Return the [X, Y] coordinate for the center point of the cell that contains the specified text.  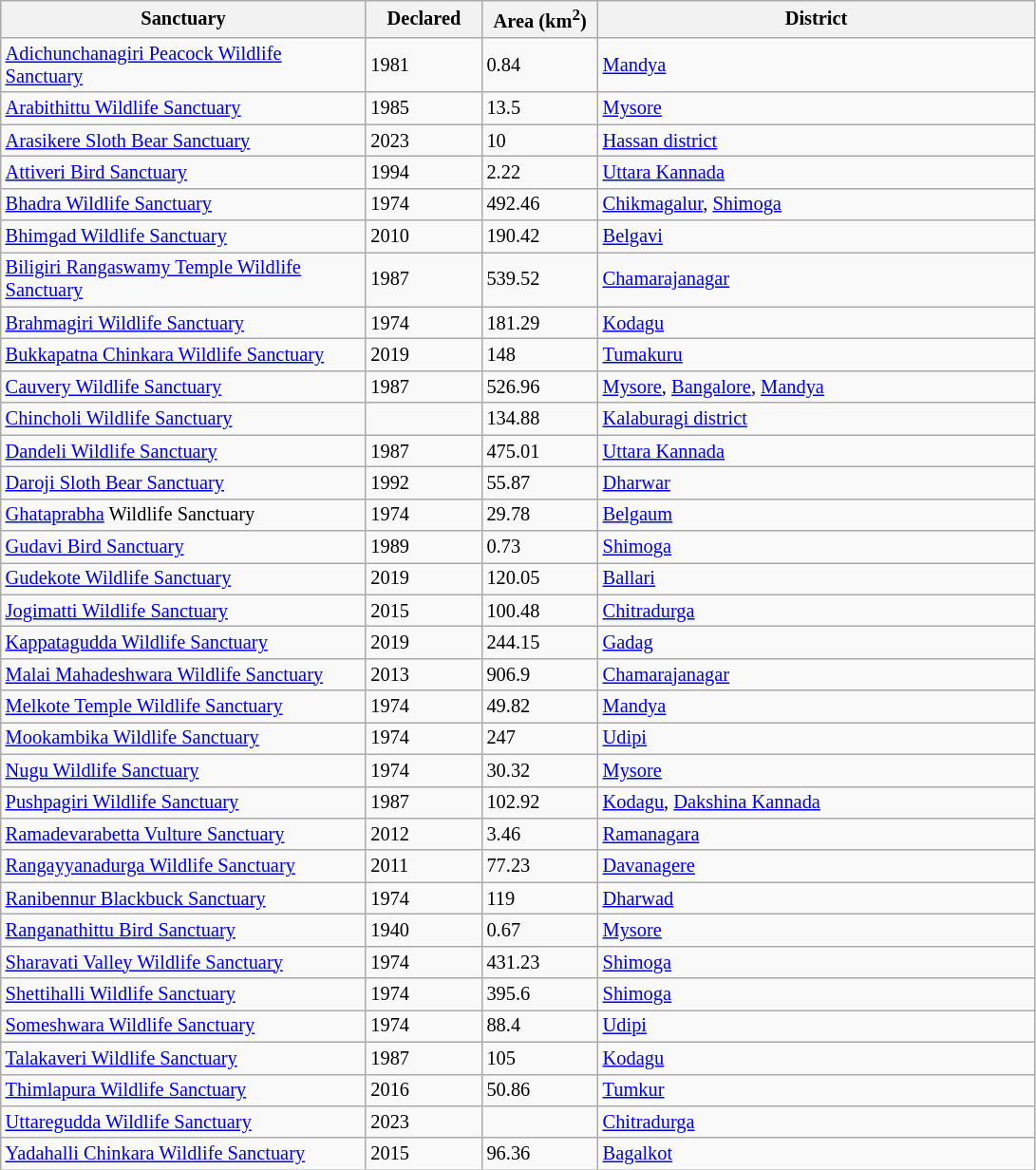
102.92 [540, 802]
539.52 [540, 279]
Tumkur [817, 1090]
Adichunchanagiri Peacock Wildlife Sanctuary [184, 65]
Arabithittu Wildlife Sanctuary [184, 108]
Ghataprabha Wildlife Sanctuary [184, 515]
Cauvery Wildlife Sanctuary [184, 387]
Jogimatti Wildlife Sanctuary [184, 611]
Arasikere Sloth Bear Sanctuary [184, 141]
475.01 [540, 451]
Dharwad [817, 898]
100.48 [540, 611]
Daroji Sloth Bear Sanctuary [184, 482]
526.96 [540, 387]
50.86 [540, 1090]
10 [540, 141]
Dharwar [817, 482]
1989 [424, 546]
Gudavi Bird Sanctuary [184, 546]
0.67 [540, 930]
Pushpagiri Wildlife Sanctuary [184, 802]
190.42 [540, 236]
Rangayyanadurga Wildlife Sanctuary [184, 866]
Attiveri Bird Sanctuary [184, 172]
Ranganathittu Bird Sanctuary [184, 930]
Hassan district [817, 141]
Area (km2) [540, 19]
Ballari [817, 578]
0.84 [540, 65]
Nugu Wildlife Sanctuary [184, 770]
2.22 [540, 172]
Belgavi [817, 236]
29.78 [540, 515]
Sanctuary [184, 19]
Mookambika Wildlife Sanctuary [184, 738]
96.36 [540, 1154]
431.23 [540, 962]
Melkote Temple Wildlife Sanctuary [184, 707]
2013 [424, 674]
Kodagu, Dakshina Kannada [817, 802]
181.29 [540, 323]
Kappatagudda Wildlife Sanctuary [184, 642]
13.5 [540, 108]
Chikmagalur, Shimoga [817, 204]
3.46 [540, 834]
395.6 [540, 994]
49.82 [540, 707]
Yadahalli Chinkara Wildlife Sanctuary [184, 1154]
1992 [424, 482]
Declared [424, 19]
244.15 [540, 642]
Gudekote Wildlife Sanctuary [184, 578]
1981 [424, 65]
Tumakuru [817, 355]
134.88 [540, 419]
120.05 [540, 578]
105 [540, 1058]
Bagalkot [817, 1154]
Brahmagiri Wildlife Sanctuary [184, 323]
77.23 [540, 866]
247 [540, 738]
119 [540, 898]
Davanagere [817, 866]
2012 [424, 834]
Malai Mahadeshwara Wildlife Sanctuary [184, 674]
Gadag [817, 642]
Shettihalli Wildlife Sanctuary [184, 994]
Biligiri Rangaswamy Temple Wildlife Sanctuary [184, 279]
Bukkapatna Chinkara Wildlife Sanctuary [184, 355]
District [817, 19]
1994 [424, 172]
30.32 [540, 770]
Ramanagara [817, 834]
Sharavati Valley Wildlife Sanctuary [184, 962]
492.46 [540, 204]
2010 [424, 236]
55.87 [540, 482]
1985 [424, 108]
Bhadra Wildlife Sanctuary [184, 204]
Ramadevarabetta Vulture Sanctuary [184, 834]
Talakaveri Wildlife Sanctuary [184, 1058]
1940 [424, 930]
Dandeli Wildlife Sanctuary [184, 451]
2011 [424, 866]
Someshwara Wildlife Sanctuary [184, 1026]
Uttaregudda Wildlife Sanctuary [184, 1122]
88.4 [540, 1026]
0.73 [540, 546]
Thimlapura Wildlife Sanctuary [184, 1090]
2016 [424, 1090]
Mysore, Bangalore, Mandya [817, 387]
Belgaum [817, 515]
906.9 [540, 674]
Chincholi Wildlife Sanctuary [184, 419]
Bhimgad Wildlife Sanctuary [184, 236]
Ranibennur Blackbuck Sanctuary [184, 898]
148 [540, 355]
Kalaburagi district [817, 419]
